Pinpoint the cell where the given text exists, returning its (x, y) midpoint coordinate. 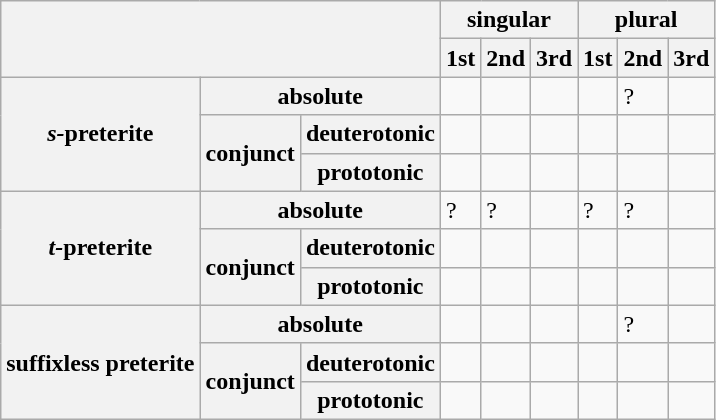
suffixless preterite (100, 362)
plural (646, 20)
s-preterite (100, 134)
singular (508, 20)
t-preterite (100, 248)
